Scan for the cell matching the given text and deliver its (x, y) coordinate at center. 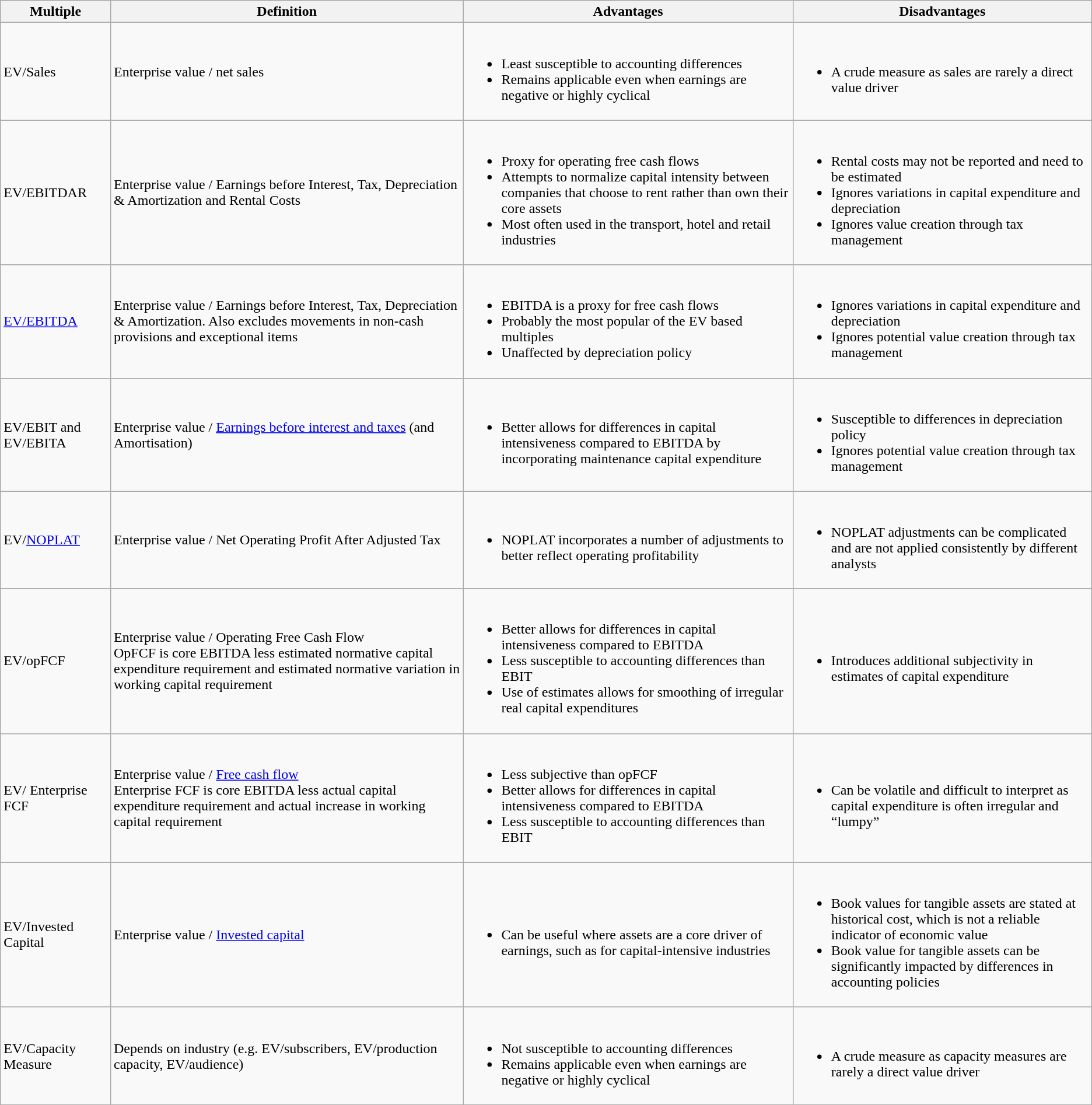
Enterprise value / Net Operating Profit After Adjusted Tax (286, 540)
NOPLAT incorporates a number of adjustments to better reflect operating profitability (628, 540)
EV/ Enterprise FCF (56, 798)
Ignores variations in capital expenditure and depreciationIgnores potential value creation through tax management (942, 321)
Enterprise value / Earnings before Interest, Tax, Depreciation & Amortization and Rental Costs (286, 193)
Depends on industry (e.g. EV/subscribers, EV/production capacity, EV/audience) (286, 1056)
Can be volatile and difficult to interpret as capital expenditure is often irregular and “lumpy” (942, 798)
EV/Sales (56, 71)
EBITDA is a proxy for free cash flowsProbably the most popular of the EV based multiplesUnaffected by depreciation policy (628, 321)
Can be useful where assets are a core driver of earnings, such as for capital-intensive industries (628, 935)
Enterprise value / Earnings before interest and taxes (and Amortisation) (286, 435)
Better allows for differences in capital intensiveness compared to EBITDA by incorporating maintenance capital expenditure (628, 435)
Susceptible to differences in depreciation policyIgnores potential value creation through tax management (942, 435)
Not susceptible to accounting differencesRemains applicable even when earnings are negative or highly cyclical (628, 1056)
A crude measure as capacity measures are rarely a direct value driver (942, 1056)
EV/EBITDAR (56, 193)
EV/Capacity Measure (56, 1056)
Definition (286, 12)
Enterprise value / net sales (286, 71)
Disadvantages (942, 12)
NOPLAT adjustments can be complicated and are not applied consistently by different analysts (942, 540)
EV/NOPLAT (56, 540)
Enterprise value / Earnings before Interest, Tax, Depreciation & Amortization. Also excludes movements in non-cash provisions and exceptional items (286, 321)
Enterprise value / Invested capital (286, 935)
A crude measure as sales are rarely a direct value driver (942, 71)
EV/Invested Capital (56, 935)
Multiple (56, 12)
Advantages (628, 12)
Least susceptible to accounting differencesRemains applicable even when earnings are negative or highly cyclical (628, 71)
EV/opFCF (56, 661)
EV/EBITDA (56, 321)
EV/EBIT and EV/EBITA (56, 435)
Introduces additional subjectivity in estimates of capital expenditure (942, 661)
